Search for the cell housing the specified text and yield its [x, y] center coordinate. 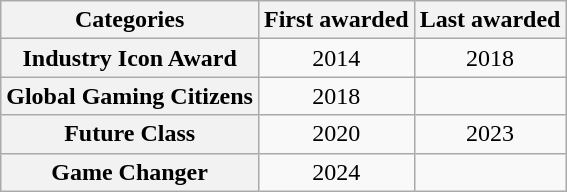
Categories [130, 20]
2024 [336, 172]
Game Changer [130, 172]
First awarded [336, 20]
Global Gaming Citizens [130, 96]
2023 [490, 134]
Industry Icon Award [130, 58]
2020 [336, 134]
Last awarded [490, 20]
Future Class [130, 134]
2014 [336, 58]
